From the cell containing the given text, extract its center point as [X, Y] coordinate. 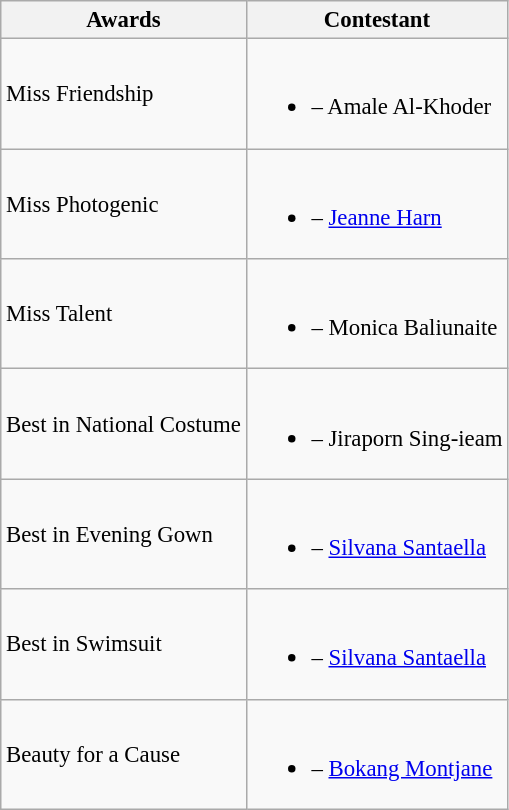
– Jiraporn Sing-ieam [377, 424]
Best in National Costume [124, 424]
– Jeanne Harn [377, 204]
Miss Friendship [124, 94]
– Amale Al-Khoder [377, 94]
Contestant [377, 20]
Beauty for a Cause [124, 754]
Miss Talent [124, 314]
Best in Swimsuit [124, 644]
– Monica Baliunaite [377, 314]
– Bokang Montjane [377, 754]
Best in Evening Gown [124, 534]
Miss Photogenic [124, 204]
Awards [124, 20]
